Find where the given text appears and provide that cell's center as (X, Y) coordinate. 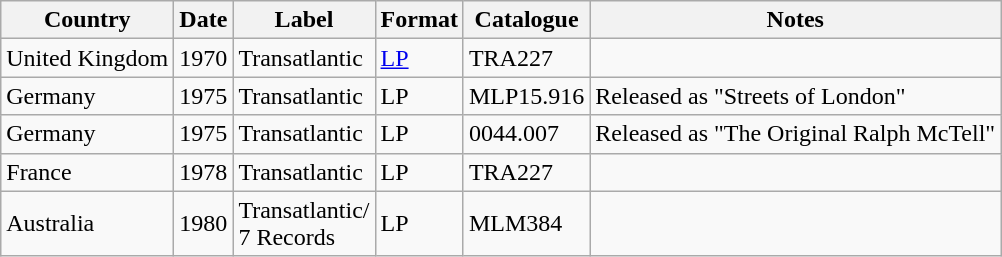
Label (304, 20)
Australia (88, 224)
Catalogue (526, 20)
Notes (796, 20)
Format (419, 20)
0044.007 (526, 134)
1970 (204, 58)
Released as "The Original Ralph McTell" (796, 134)
1978 (204, 172)
Date (204, 20)
Transatlantic/7 Records (304, 224)
Released as "Streets of London" (796, 96)
France (88, 172)
United Kingdom (88, 58)
Country (88, 20)
MLM384 (526, 224)
MLP15.916 (526, 96)
1980 (204, 224)
